For the text-containing cell, return its midpoint in [X, Y] coordinate format. 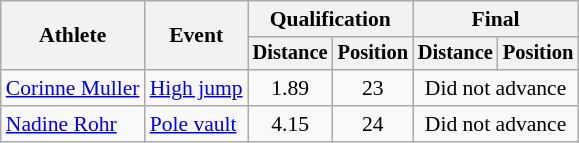
Corinne Muller [73, 88]
Event [196, 36]
4.15 [290, 124]
Nadine Rohr [73, 124]
Pole vault [196, 124]
Final [496, 19]
23 [373, 88]
24 [373, 124]
Qualification [330, 19]
1.89 [290, 88]
High jump [196, 88]
Athlete [73, 36]
